Output the (x, y) coordinate of the center of the cell containing the given text.  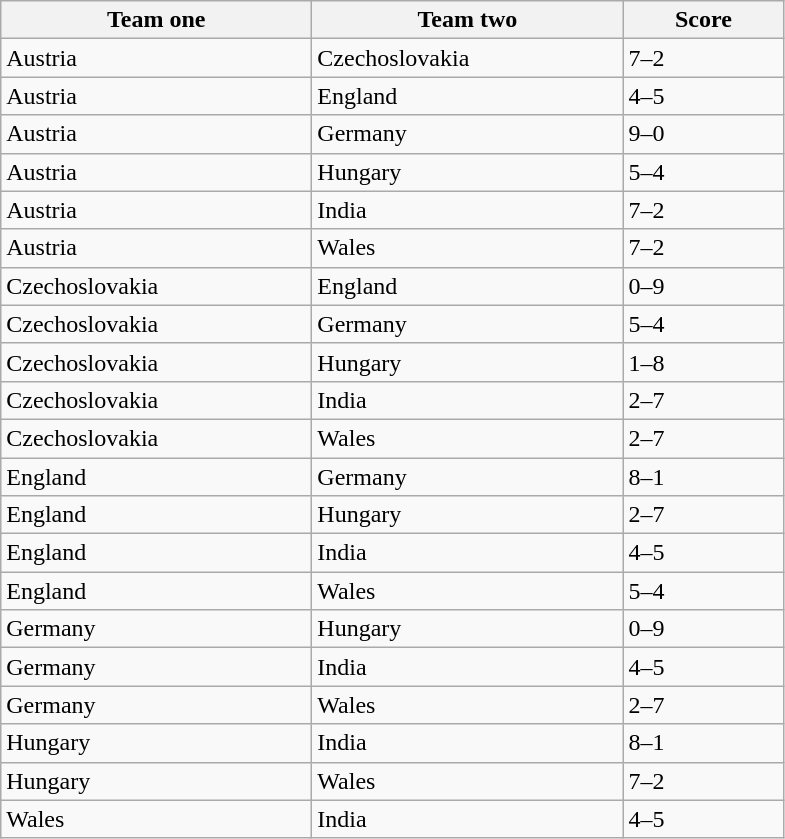
Team one (156, 20)
Score (704, 20)
Team two (468, 20)
1–8 (704, 362)
9–0 (704, 134)
